Provide the [x, y] coordinate of the cell's center where the given text is located.  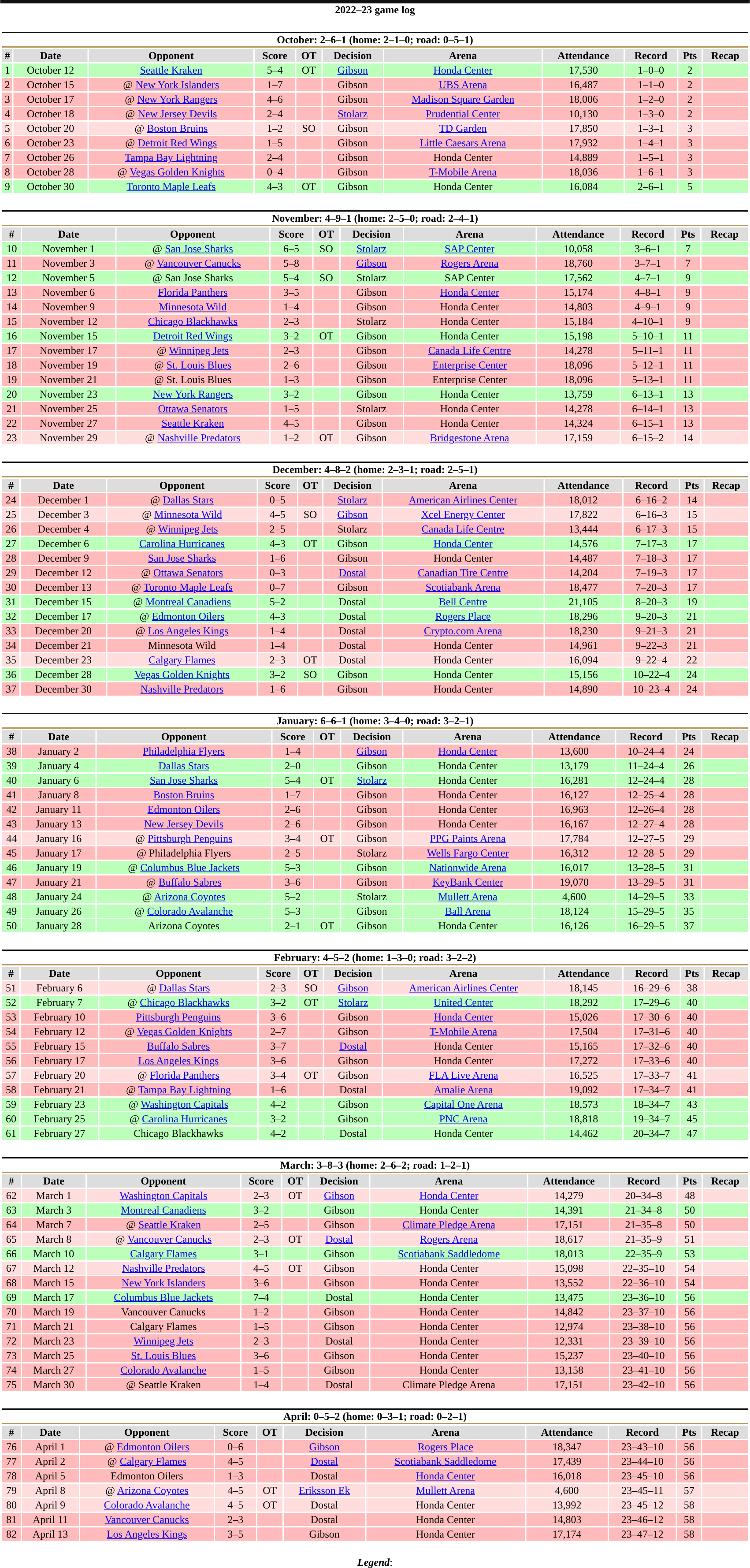
17–31–6 [651, 1032]
14–29–5 [646, 897]
@ Columbus Blue Jackets [184, 868]
82 [11, 1534]
78 [11, 1476]
17,272 [583, 1061]
23–37–10 [643, 1312]
14,279 [569, 1196]
18,296 [583, 616]
2–6–1 [651, 186]
21–35–9 [643, 1239]
23–45–10 [642, 1476]
14,576 [583, 544]
February 25 [59, 1119]
13,600 [574, 751]
St. Louis Blues [164, 1356]
@ Ottawa Senators [182, 573]
36 [11, 674]
61 [11, 1133]
16,487 [583, 85]
15,174 [578, 292]
9–21–3 [651, 631]
0–7 [278, 587]
10 [11, 249]
Wells Fargo Center [468, 853]
December 1 [63, 500]
Boston Bruins [184, 795]
December 20 [63, 631]
13–28–5 [646, 868]
5–13–1 [648, 380]
17–32–6 [651, 1046]
Scotiabank Arena [463, 587]
12,974 [569, 1326]
11–24–4 [646, 766]
November 19 [69, 365]
January 13 [59, 824]
75 [11, 1385]
Eriksson Ek [324, 1490]
November 29 [69, 438]
1–4–1 [651, 143]
17,530 [583, 70]
7–19–3 [651, 573]
January 11 [59, 809]
November 25 [69, 409]
4–10–1 [648, 321]
52 [11, 1002]
12–25–4 [646, 795]
4–6 [275, 99]
October 23 [50, 143]
15–29–5 [646, 911]
January 19 [59, 868]
20 [11, 394]
13,179 [574, 766]
16,084 [583, 186]
23–47–12 [642, 1534]
Detroit Red Wings [193, 336]
46 [11, 868]
16,017 [574, 868]
@ Los Angeles Kings [182, 631]
16–29–5 [646, 926]
23–42–10 [643, 1385]
67 [11, 1268]
16–29–6 [651, 988]
18,013 [569, 1254]
@ Philadelphia Flyers [184, 853]
February: 4–5–2 (home: 1–3–0; road: 3–2–2) [375, 957]
@ Minnesota Wild [182, 514]
October 20 [50, 128]
@ Detroit Red Wings [171, 143]
72 [11, 1341]
7–17–3 [651, 544]
March 10 [54, 1254]
1–0–0 [651, 70]
March 12 [54, 1268]
Vegas Golden Knights [182, 674]
Bridgestone Arena [470, 438]
17–33–6 [651, 1061]
17,504 [583, 1032]
November 6 [69, 292]
@ New Jersey Devils [171, 114]
4 [7, 114]
December 23 [63, 660]
23–46–12 [642, 1520]
17–33–7 [651, 1075]
December 15 [63, 602]
November 27 [69, 423]
17,159 [578, 438]
October: 2–6–1 (home: 2–1–0; road: 0–5–1) [375, 40]
Montreal Canadiens [164, 1210]
12–24–4 [646, 780]
December 6 [63, 544]
18,230 [583, 631]
October 30 [50, 186]
8 [7, 172]
3–7–1 [648, 263]
February 10 [59, 1017]
@ New York Islanders [171, 85]
5–11–1 [648, 350]
22–35–9 [643, 1254]
Canadian Tire Centre [463, 573]
December 21 [63, 645]
6–14–1 [648, 409]
Pittsburgh Penguins [178, 1017]
@ Toronto Maple Leafs [182, 587]
17–29–6 [651, 1002]
17,784 [574, 838]
Columbus Blue Jackets [164, 1297]
April 11 [50, 1520]
January 8 [59, 795]
March 3 [54, 1210]
6–16–2 [651, 500]
March 21 [54, 1326]
12,331 [569, 1341]
15,184 [578, 321]
Dallas Stars [184, 766]
April: 0–5–2 (home: 0–3–1; road: 0–2–1) [375, 1416]
76 [11, 1447]
FLA Live Arena [464, 1075]
9–22–4 [651, 660]
March 30 [54, 1385]
1–3–1 [651, 128]
April 5 [50, 1476]
77 [11, 1461]
November 5 [69, 278]
6–5 [291, 249]
December 17 [63, 616]
16 [11, 336]
7–20–3 [651, 587]
14,204 [583, 573]
16,281 [574, 780]
@ Nashville Predators [193, 438]
1–2–0 [651, 99]
January 24 [59, 897]
70 [11, 1312]
60 [11, 1119]
October 26 [50, 157]
15,165 [583, 1046]
PNC Arena [464, 1119]
17,439 [567, 1461]
14,890 [583, 689]
November 3 [69, 263]
16,525 [583, 1075]
55 [11, 1046]
February 6 [59, 988]
19–34–7 [651, 1119]
32 [11, 616]
4–9–1 [648, 307]
66 [11, 1254]
March 15 [54, 1283]
16,167 [574, 824]
Buffalo Sabres [178, 1046]
23–38–10 [643, 1326]
1–5–1 [651, 157]
Ottawa Senators [193, 409]
16,963 [574, 809]
February 17 [59, 1061]
18,573 [583, 1104]
October 12 [50, 70]
42 [11, 809]
23–43–10 [642, 1447]
2–1 [293, 926]
23–40–10 [643, 1356]
January 28 [59, 926]
15,156 [583, 674]
1–6–1 [651, 172]
3–6–1 [648, 249]
October 15 [50, 85]
13,759 [578, 394]
18,477 [583, 587]
14,462 [583, 1133]
9–20–3 [651, 616]
6–15–1 [648, 423]
February 20 [59, 1075]
Madison Square Garden [463, 99]
12–27–4 [646, 824]
64 [11, 1225]
14,961 [583, 645]
Ball Arena [468, 911]
6–17–3 [651, 529]
0–5 [278, 500]
December 12 [63, 573]
59 [11, 1104]
0–4 [275, 172]
October 28 [50, 172]
@ Montreal Canadiens [182, 602]
16,126 [574, 926]
17,822 [583, 514]
March 8 [54, 1239]
January 17 [59, 853]
@ Tampa Bay Lightning [178, 1090]
6 [7, 143]
18,036 [583, 172]
PPG Paints Arena [468, 838]
22–36–10 [643, 1283]
3–7 [278, 1046]
39 [11, 766]
6–13–1 [648, 394]
34 [11, 645]
November 23 [69, 394]
17,932 [583, 143]
18,292 [583, 1002]
April 13 [50, 1534]
23 [11, 438]
November 15 [69, 336]
4–7–1 [648, 278]
14,487 [583, 558]
January 16 [59, 838]
Prudential Center [463, 114]
December: 4–8–2 (home: 2–3–1; road: 2–5–1) [375, 469]
November: 4–9–1 (home: 2–5–0; road: 2–4–1) [375, 218]
12–26–4 [646, 809]
February 12 [59, 1032]
49 [11, 911]
6–16–3 [651, 514]
16,094 [583, 660]
@ Pittsburgh Penguins [184, 838]
Xcel Energy Center [463, 514]
Crypto.com Arena [463, 631]
@ New York Rangers [171, 99]
Little Caesars Arena [463, 143]
17,562 [578, 278]
10,130 [583, 114]
March: 3–8–3 (home: 2–6–2; road: 1–2–1) [375, 1165]
February 15 [59, 1046]
November 12 [69, 321]
23–41–10 [643, 1370]
February 27 [59, 1133]
2–7 [278, 1032]
April 9 [50, 1505]
2022–23 game log [375, 8]
17,850 [583, 128]
71 [11, 1326]
20–34–8 [643, 1196]
1–1–0 [651, 85]
New York Rangers [193, 394]
19,092 [583, 1090]
January 4 [59, 766]
16,018 [567, 1476]
23–44–10 [642, 1461]
80 [11, 1505]
February 23 [59, 1104]
13,992 [567, 1505]
Winnipeg Jets [164, 1341]
17–34–7 [651, 1090]
Florida Panthers [193, 292]
March 23 [54, 1341]
@ Buffalo Sabres [184, 882]
7–4 [261, 1297]
10–22–4 [651, 674]
18,617 [569, 1239]
22–35–10 [643, 1268]
March 19 [54, 1312]
10–24–4 [646, 751]
March 1 [54, 1196]
63 [11, 1210]
2–0 [293, 766]
12 [11, 278]
8–20–3 [651, 602]
0–3 [278, 573]
March 7 [54, 1225]
4–8–1 [648, 292]
79 [11, 1490]
December 4 [63, 529]
21–35–8 [643, 1225]
27 [11, 544]
November 9 [69, 307]
13,475 [569, 1297]
18,012 [583, 500]
@ Chicago Blackhawks [178, 1002]
18,760 [578, 263]
17,174 [567, 1534]
14,324 [578, 423]
March 17 [54, 1297]
February 7 [59, 1002]
April 1 [50, 1447]
November 21 [69, 380]
0–6 [235, 1447]
Philadelphia Flyers [184, 751]
3–1 [261, 1254]
23–45–11 [642, 1490]
73 [11, 1356]
5–10–1 [648, 336]
KeyBank Center [468, 882]
62 [11, 1196]
10,058 [578, 249]
23–39–10 [643, 1341]
January 26 [59, 911]
November 17 [69, 350]
5–12–1 [648, 365]
New York Islanders [164, 1283]
15,198 [578, 336]
October 18 [50, 114]
19,070 [574, 882]
5–8 [291, 263]
Tampa Bay Lightning [171, 157]
15,098 [569, 1268]
44 [11, 838]
69 [11, 1297]
18 [11, 365]
Nationwide Arena [468, 868]
13,158 [569, 1370]
12–28–5 [646, 853]
January 2 [59, 751]
December 13 [63, 587]
October 17 [50, 99]
1 [7, 70]
68 [11, 1283]
16,312 [574, 853]
13,552 [569, 1283]
January: 6–6–1 (home: 3–4–0; road: 3–2–1) [375, 721]
1–3–0 [651, 114]
December 30 [63, 689]
April 8 [50, 1490]
UBS Arena [463, 85]
14,889 [583, 157]
13,444 [583, 529]
Toronto Maple Leafs [171, 186]
December 3 [63, 514]
Washington Capitals [164, 1196]
74 [11, 1370]
16,127 [574, 795]
81 [11, 1520]
Bell Centre [463, 602]
20–34–7 [651, 1133]
February 21 [59, 1090]
15,026 [583, 1017]
December 28 [63, 674]
Amalie Arena [464, 1090]
18,347 [567, 1447]
March 25 [54, 1356]
April 2 [50, 1461]
@ Carolina Hurricanes [178, 1119]
United Center [464, 1002]
21–34–8 [643, 1210]
65 [11, 1239]
January 6 [59, 780]
14,391 [569, 1210]
13–29–5 [646, 882]
Arizona Coyotes [184, 926]
6–15–2 [648, 438]
TD Garden [463, 128]
17–30–6 [651, 1017]
30 [11, 587]
@ Florida Panthers [178, 1075]
18–34–7 [651, 1104]
15,237 [569, 1356]
25 [11, 514]
21,105 [583, 602]
10–23–4 [651, 689]
@ Washington Capitals [178, 1104]
Carolina Hurricanes [182, 544]
7–18–3 [651, 558]
18,006 [583, 99]
@ Calgary Flames [147, 1461]
November 1 [69, 249]
18,818 [583, 1119]
9–22–3 [651, 645]
@ Boston Bruins [171, 128]
18,124 [574, 911]
12–27–5 [646, 838]
December 9 [63, 558]
@ Colorado Avalanche [184, 911]
March 27 [54, 1370]
New Jersey Devils [184, 824]
14,842 [569, 1312]
Capital One Arena [464, 1104]
January 21 [59, 882]
23–45–12 [642, 1505]
23–36–10 [643, 1297]
18,145 [583, 988]
